Find where the given text appears and provide that cell's center as [x, y] coordinate. 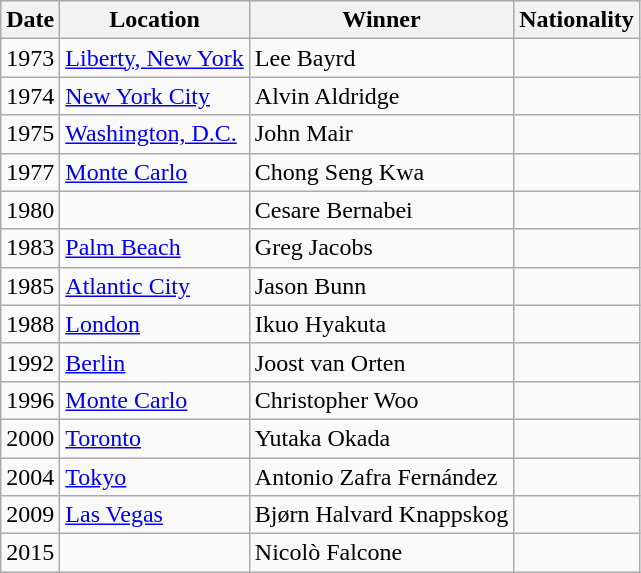
Jason Bunn [381, 286]
Ikuo Hyakuta [381, 324]
1985 [30, 286]
1977 [30, 172]
Location [154, 20]
1996 [30, 400]
Berlin [154, 362]
Chong Seng Kwa [381, 172]
2009 [30, 515]
Yutaka Okada [381, 438]
Nicolò Falcone [381, 553]
1974 [30, 96]
2015 [30, 553]
1975 [30, 134]
1992 [30, 362]
Joost van Orten [381, 362]
1980 [30, 210]
Washington, D.C. [154, 134]
Cesare Bernabei [381, 210]
2004 [30, 477]
1983 [30, 248]
Nationality [577, 20]
Antonio Zafra Fernández [381, 477]
1973 [30, 58]
Toronto [154, 438]
New York City [154, 96]
Palm Beach [154, 248]
Tokyo [154, 477]
2000 [30, 438]
Christopher Woo [381, 400]
Las Vegas [154, 515]
Liberty, New York [154, 58]
Greg Jacobs [381, 248]
John Mair [381, 134]
London [154, 324]
Lee Bayrd [381, 58]
Alvin Aldridge [381, 96]
Bjørn Halvard Knappskog [381, 515]
Atlantic City [154, 286]
Date [30, 20]
Winner [381, 20]
1988 [30, 324]
